Identify which cell holds the provided text, then report its [X, Y] central coordinate. 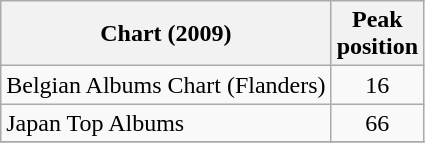
16 [377, 85]
Japan Top Albums [166, 123]
66 [377, 123]
Belgian Albums Chart (Flanders) [166, 85]
Peakposition [377, 34]
Chart (2009) [166, 34]
